Detect which cell encompasses the target text, then output its [x, y] center coordinate. 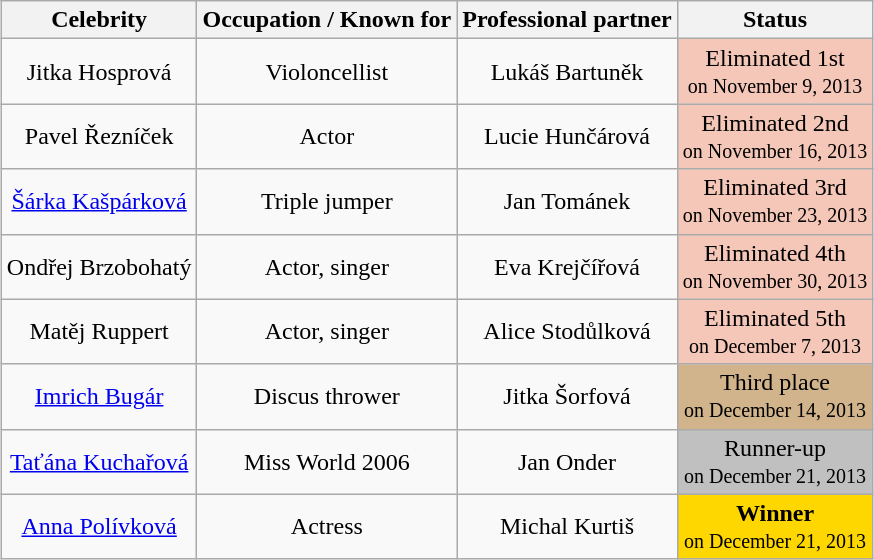
Lucie Hunčárová [568, 136]
Michal Kurtiš [568, 526]
Occupation / Known for [327, 20]
Jitka Hosprová [99, 72]
Violoncellist [327, 72]
Ondřej Brzobohatý [99, 266]
Jitka Šorfová [568, 396]
Šárka Kašpárková [99, 202]
Eliminated 4thon November 30, 2013 [774, 266]
Alice Stodůlková [568, 332]
Pavel Řezníček [99, 136]
Actress [327, 526]
Eva Krejčířová [568, 266]
Eliminated 5thon December 7, 2013 [774, 332]
Imrich Bugár [99, 396]
Discus thrower [327, 396]
Matěj Ruppert [99, 332]
Triple jumper [327, 202]
Eliminated 1ston November 9, 2013 [774, 72]
Actor [327, 136]
Runner-upon December 21, 2013 [774, 462]
Professional partner [568, 20]
Jan Onder [568, 462]
Eliminated 3rdon November 23, 2013 [774, 202]
Miss World 2006 [327, 462]
Taťána Kuchařová [99, 462]
Lukáš Bartuněk [568, 72]
Eliminated 2ndon November 16, 2013 [774, 136]
Anna Polívková [99, 526]
Celebrity [99, 20]
Jan Tománek [568, 202]
Third placeon December 14, 2013 [774, 396]
Winner on December 21, 2013 [774, 526]
Status [774, 20]
